Extract the (x, y) coordinate from the center of the cell holding the provided text.  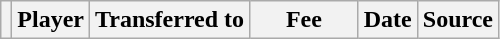
Transferred to (170, 20)
Player (51, 20)
Fee (304, 20)
Source (458, 20)
Date (388, 20)
